Detect which cell encompasses the target text, then output its [x, y] center coordinate. 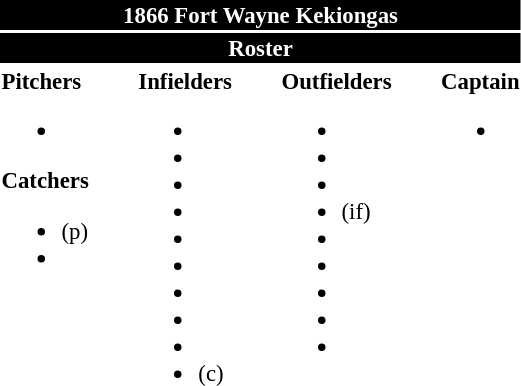
1866 Fort Wayne Kekiongas [260, 15]
Roster [260, 48]
